Capture the cell that displays the provided text and extract its [X, Y] central coordinate. 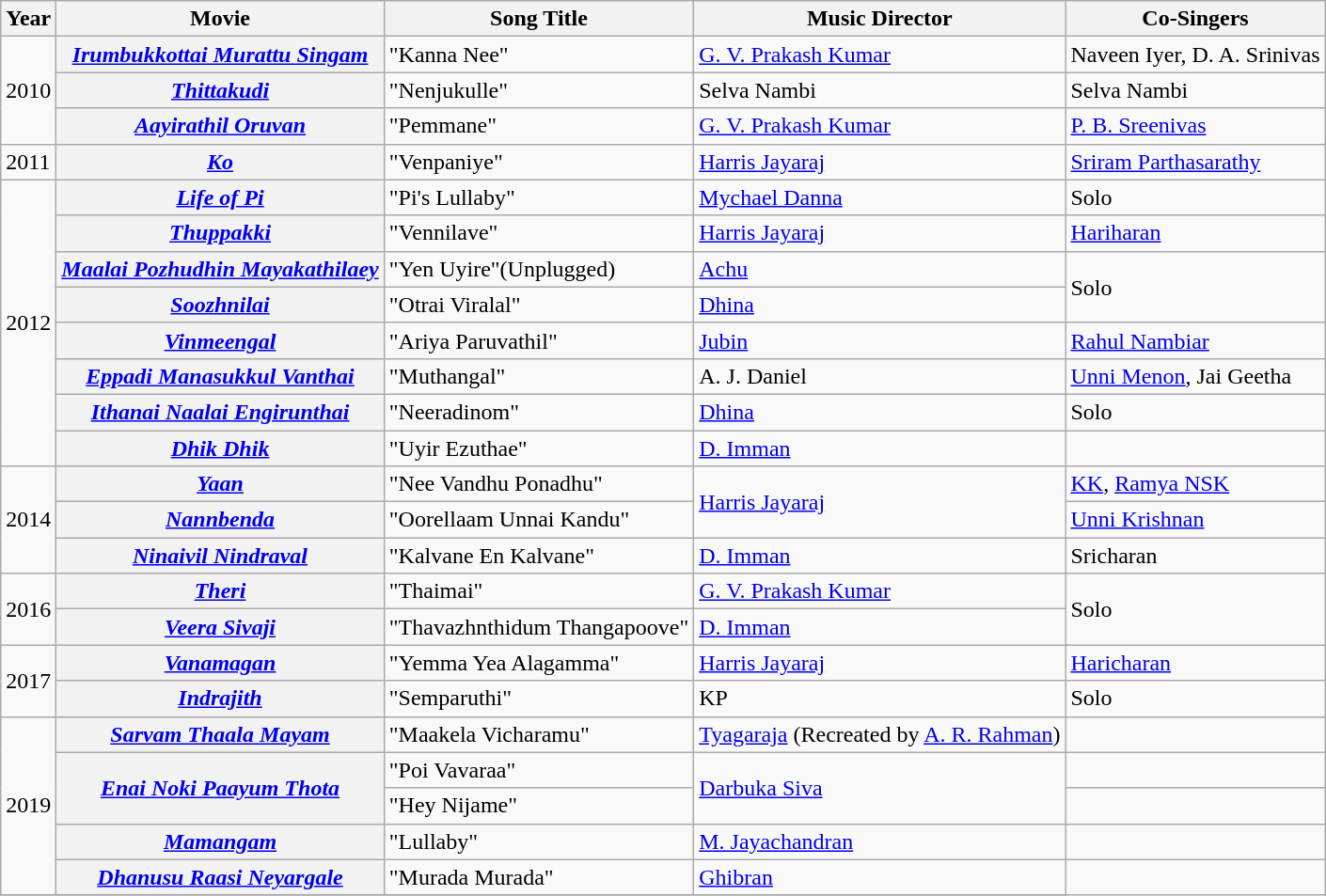
2017 [28, 681]
KK, Ramya NSK [1195, 484]
"Ariya Paruvathil" [538, 340]
Year [28, 19]
Thittakudi [220, 90]
Nannbenda [220, 520]
Enai Noki Paayum Thota [220, 788]
"Oorellaam Unnai Kandu" [538, 520]
"Nee Vandhu Ponadhu" [538, 484]
Achu [880, 269]
"Pemmane" [538, 126]
"Venpaniye" [538, 162]
Eppadi Manasukkul Vanthai [220, 376]
Irumbukkottai Murattu Singam [220, 55]
2012 [28, 322]
Indrajith [220, 699]
"Kalvane En Kalvane" [538, 556]
A. J. Daniel [880, 376]
Maalai Pozhudhin Mayakathilaey [220, 269]
Music Director [880, 19]
Yaan [220, 484]
2011 [28, 162]
Sarvam Thaala Mayam [220, 734]
Ghibran [880, 877]
"Vennilave" [538, 233]
"Muthangal" [538, 376]
Unni Krishnan [1195, 520]
Rahul Nambiar [1195, 340]
M. Jayachandran [880, 841]
Unni Menon, Jai Geetha [1195, 376]
Naveen Iyer, D. A. Srinivas [1195, 55]
Ko [220, 162]
Sricharan [1195, 556]
Aayirathil Oruvan [220, 126]
"Semparuthi" [538, 699]
Vanamagan [220, 663]
Theri [220, 591]
Song Title [538, 19]
"Uyir Ezuthae" [538, 448]
"Hey Nijame" [538, 806]
"Poi Vavaraa" [538, 770]
"Pi's Lullaby" [538, 197]
Darbuka Siva [880, 788]
"Maakela Vicharamu" [538, 734]
2014 [28, 520]
Life of Pi [220, 197]
Ithanai Naalai Engirunthai [220, 412]
Sriram Parthasarathy [1195, 162]
"Lullaby" [538, 841]
"Yemma Yea Alagamma" [538, 663]
P. B. Sreenivas [1195, 126]
Ninaivil Nindraval [220, 556]
"Thavazhnthidum Thangapoove" [538, 627]
Mamangam [220, 841]
"Neeradinom" [538, 412]
"Kanna Nee" [538, 55]
Thuppakki [220, 233]
Mychael Danna [880, 197]
"Yen Uyire"(Unplugged) [538, 269]
Vinmeengal [220, 340]
"Otrai Viralal" [538, 305]
2010 [28, 90]
Jubin [880, 340]
Dhanusu Raasi Neyargale [220, 877]
Soozhnilai [220, 305]
"Murada Murada" [538, 877]
"Nenjukulle" [538, 90]
Tyagaraja (Recreated by A. R. Rahman) [880, 734]
Co-Singers [1195, 19]
"Thaimai" [538, 591]
KP [880, 699]
Hariharan [1195, 233]
Veera Sivaji [220, 627]
Dhik Dhik [220, 448]
Haricharan [1195, 663]
2016 [28, 609]
Movie [220, 19]
2019 [28, 806]
